Locate the cell with the specified text and output its (X, Y) center coordinate. 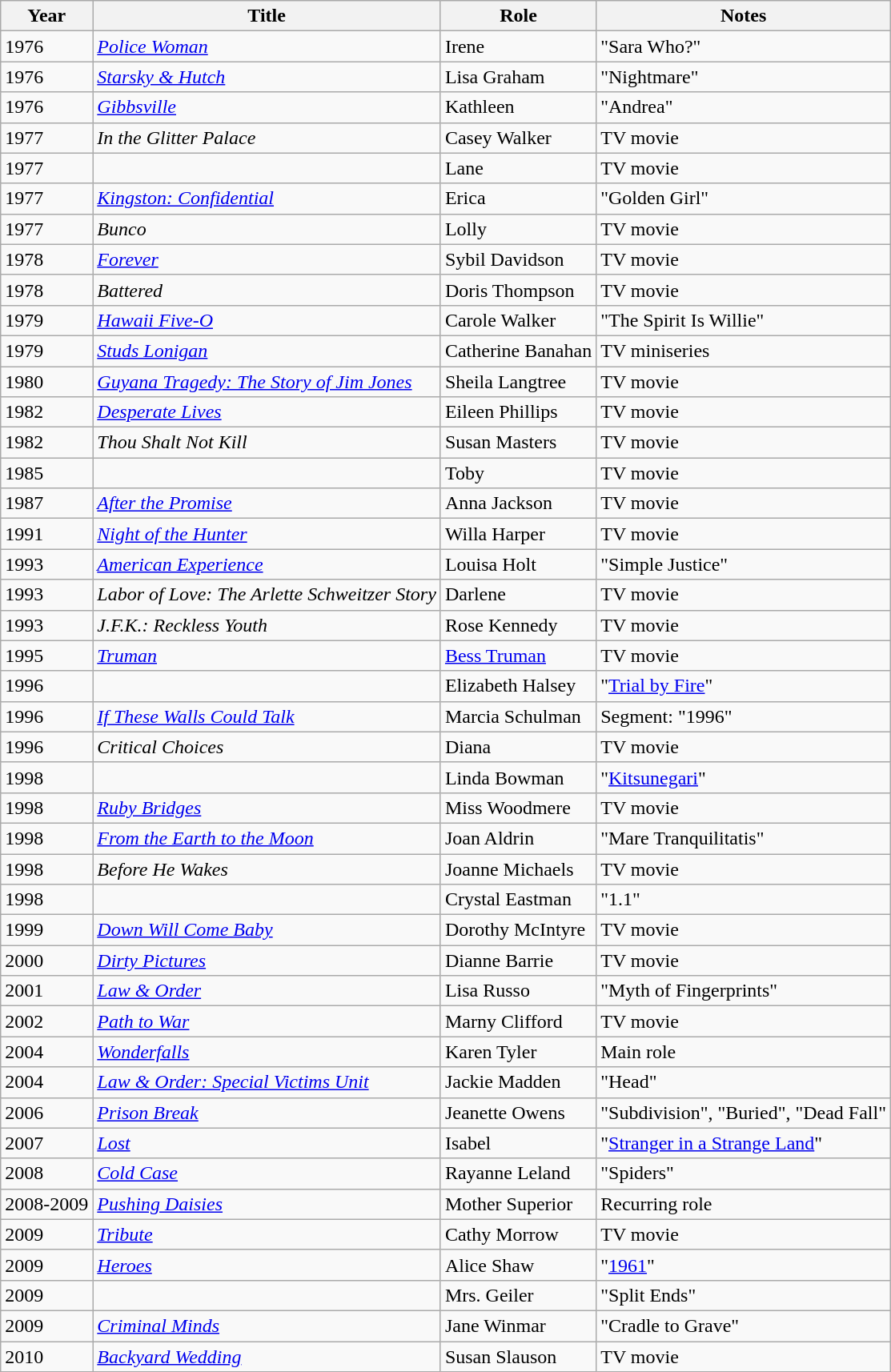
2002 (46, 1021)
If These Walls Could Talk (267, 716)
Isabel (518, 1143)
Truman (267, 656)
Marny Clifford (518, 1021)
Recurring role (744, 1204)
Mrs. Geiler (518, 1295)
Night of the Hunter (267, 534)
Casey Walker (518, 138)
Crystal Eastman (518, 900)
Criminal Minds (267, 1326)
Anna Jackson (518, 503)
Pushing Daisies (267, 1204)
Ruby Bridges (267, 808)
Title (267, 16)
Jackie Madden (518, 1082)
Cold Case (267, 1173)
Law & Order (267, 991)
Gibbsville (267, 107)
Segment: "1996" (744, 716)
Thou Shalt Not Kill (267, 443)
Forever (267, 259)
Backyard Wedding (267, 1357)
Mother Superior (518, 1204)
Guyana Tragedy: The Story of Jim Jones (267, 382)
Joanne Michaels (518, 869)
Sheila Langtree (518, 382)
Desperate Lives (267, 412)
Doris Thompson (518, 290)
Battered (267, 290)
1995 (46, 656)
Lane (518, 168)
"1961" (744, 1265)
TV miniseries (744, 351)
Bess Truman (518, 656)
Lisa Russo (518, 991)
Jane Winmar (518, 1326)
Louisa Holt (518, 564)
Heroes (267, 1265)
Karen Tyler (518, 1052)
"Spiders" (744, 1173)
Critical Choices (267, 747)
1991 (46, 534)
Miss Woodmere (518, 808)
Lost (267, 1143)
Kingston: Confidential (267, 199)
American Experience (267, 564)
Police Woman (267, 46)
"Trial by Fire" (744, 686)
Notes (744, 16)
Elizabeth Halsey (518, 686)
Studs Lonigan (267, 351)
Toby (518, 473)
Marcia Schulman (518, 716)
In the Glitter Palace (267, 138)
Labor of Love: The Arlette Schweitzer Story (267, 595)
Rose Kennedy (518, 625)
Irene (518, 46)
Before He Wakes (267, 869)
Susan Slauson (518, 1357)
Catherine Banahan (518, 351)
Bunco (267, 229)
Erica (518, 199)
Year (46, 16)
Sybil Davidson (518, 259)
Starsky & Hutch (267, 77)
Diana (518, 747)
Willa Harper (518, 534)
Role (518, 16)
Darlene (518, 595)
"Simple Justice" (744, 564)
"Head" (744, 1082)
"Sara Who?" (744, 46)
2008-2009 (46, 1204)
"The Spirit Is Willie" (744, 320)
1985 (46, 473)
2001 (46, 991)
Dorothy McIntyre (518, 930)
"Andrea" (744, 107)
Susan Masters (518, 443)
Path to War (267, 1021)
Kathleen (518, 107)
2006 (46, 1113)
Jeanette Owens (518, 1113)
Wonderfalls (267, 1052)
Cathy Morrow (518, 1234)
"Kitsunegari" (744, 777)
"Subdivision", "Buried", "Dead Fall" (744, 1113)
Law & Order: Special Victims Unit (267, 1082)
"Nightmare" (744, 77)
2007 (46, 1143)
From the Earth to the Moon (267, 838)
Joan Aldrin (518, 838)
"Mare Tranquilitatis" (744, 838)
Prison Break (267, 1113)
2008 (46, 1173)
After the Promise (267, 503)
"1.1" (744, 900)
"Split Ends" (744, 1295)
1999 (46, 930)
Lisa Graham (518, 77)
Down Will Come Baby (267, 930)
Dirty Pictures (267, 961)
2010 (46, 1357)
"Stranger in a Strange Land" (744, 1143)
1980 (46, 382)
J.F.K.: Reckless Youth (267, 625)
Eileen Phillips (518, 412)
Hawaii Five-O (267, 320)
Tribute (267, 1234)
Main role (744, 1052)
Lolly (518, 229)
Rayanne Leland (518, 1173)
"Golden Girl" (744, 199)
Alice Shaw (518, 1265)
1987 (46, 503)
"Myth of Fingerprints" (744, 991)
Linda Bowman (518, 777)
2000 (46, 961)
Dianne Barrie (518, 961)
Carole Walker (518, 320)
"Cradle to Grave" (744, 1326)
